Pinpoint the cell where the given text exists, returning its (x, y) midpoint coordinate. 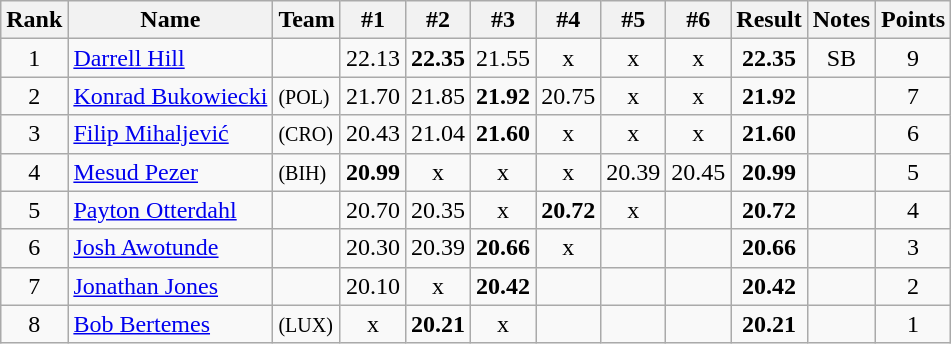
#6 (698, 20)
21.04 (438, 134)
Darrell Hill (170, 58)
(LUX) (307, 324)
Jonathan Jones (170, 286)
20.10 (372, 286)
Name (170, 20)
Team (307, 20)
Rank (34, 20)
#3 (504, 20)
Konrad Bukowiecki (170, 96)
#2 (438, 20)
21.85 (438, 96)
20.75 (568, 96)
20.30 (372, 248)
(BIH) (307, 172)
8 (34, 324)
22.13 (372, 58)
Bob Bertemes (170, 324)
9 (914, 58)
#5 (634, 20)
Filip Mihaljević (170, 134)
Payton Otterdahl (170, 210)
20.43 (372, 134)
Josh Awotunde (170, 248)
20.70 (372, 210)
Mesud Pezer (170, 172)
(CRO) (307, 134)
21.70 (372, 96)
Points (914, 20)
Result (769, 20)
SB (841, 58)
20.35 (438, 210)
#1 (372, 20)
20.45 (698, 172)
#4 (568, 20)
Notes (841, 20)
(POL) (307, 96)
21.55 (504, 58)
